Pinpoint the cell where the given text exists, returning its (X, Y) midpoint coordinate. 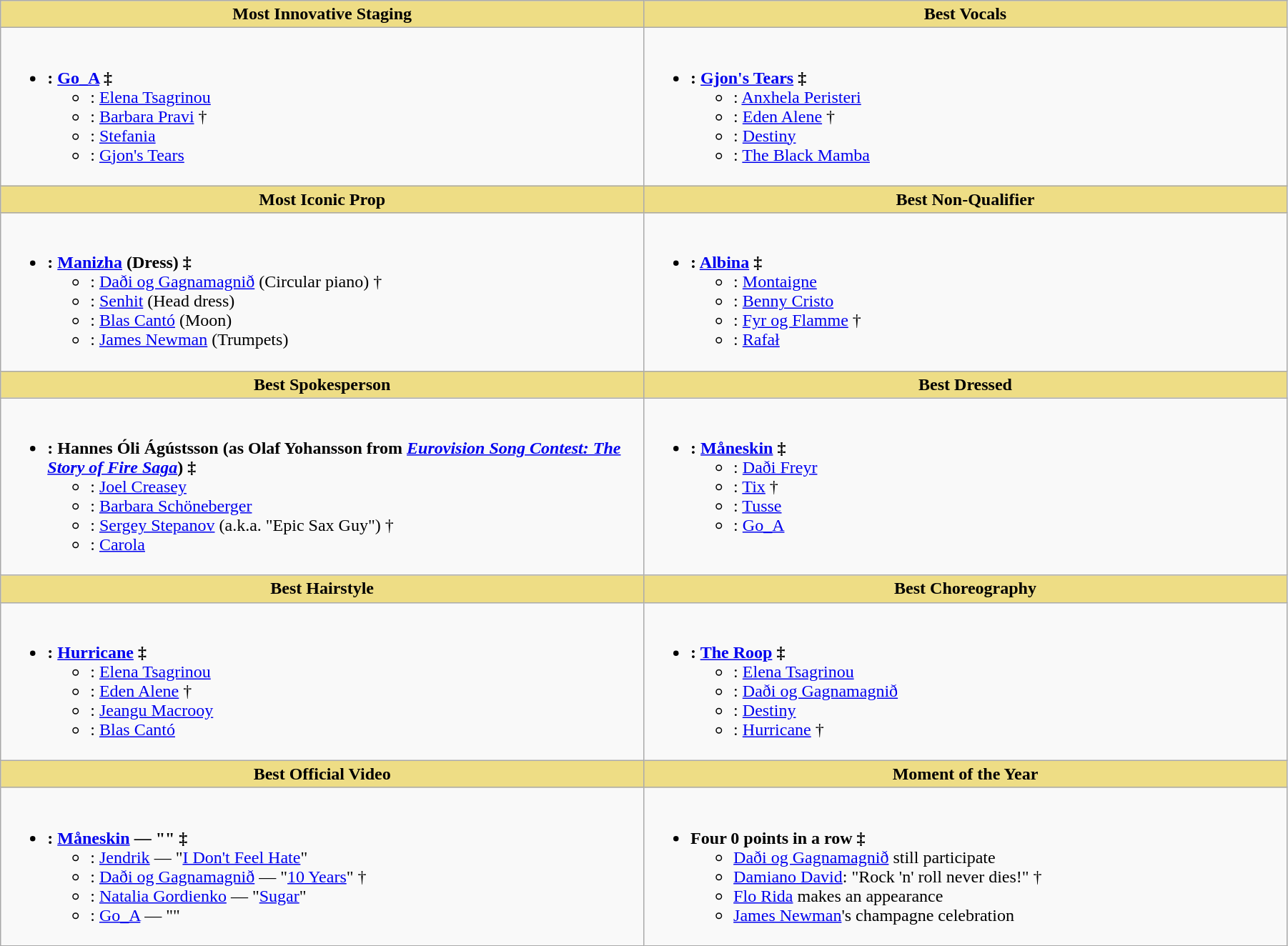
Best Spokesperson (322, 384)
: Albina ‡: Montaigne: Benny Cristo: Fyr og Flamme †: Rafał (966, 292)
Best Dressed (966, 384)
Most Innovative Staging (322, 14)
: Måneskin ‡: Daði Freyr: Tix †: Tusse: Go_A (966, 487)
Moment of the Year (966, 774)
Best Hairstyle (322, 589)
: Go_A ‡: Elena Tsagrinou: Barbara Pravi †: Stefania: Gjon's Tears (322, 107)
: Hurricane ‡: Elena Tsagrinou: Eden Alene †: Jeangu Macrooy: Blas Cantó (322, 682)
: Måneskin — "" ‡: Jendrik — "I Don't Feel Hate": Daði og Gagnamagnið — "10 Years" †: Natalia Gordienko — "Sugar": Go_A — "" (322, 866)
Best Choreography (966, 589)
Most Iconic Prop (322, 199)
Best Non-Qualifier (966, 199)
: The Roop ‡: Elena Tsagrinou: Daði og Gagnamagnið: Destiny: Hurricane † (966, 682)
: Manizha (Dress) ‡: Daði og Gagnamagnið (Circular piano) †: Senhit (Head dress): Blas Cantó (Moon): James Newman (Trumpets) (322, 292)
Best Vocals (966, 14)
Best Official Video (322, 774)
: Gjon's Tears ‡: Anxhela Peristeri: Eden Alene †: Destiny: The Black Mamba (966, 107)
